Output the [x, y] coordinate of the center of the cell containing the given text.  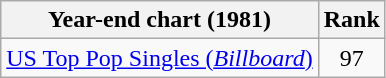
Rank [352, 20]
97 [352, 58]
US Top Pop Singles (Billboard) [160, 58]
Year-end chart (1981) [160, 20]
